Determine the [x, y] coordinate at the center of the cell enclosing the given text.  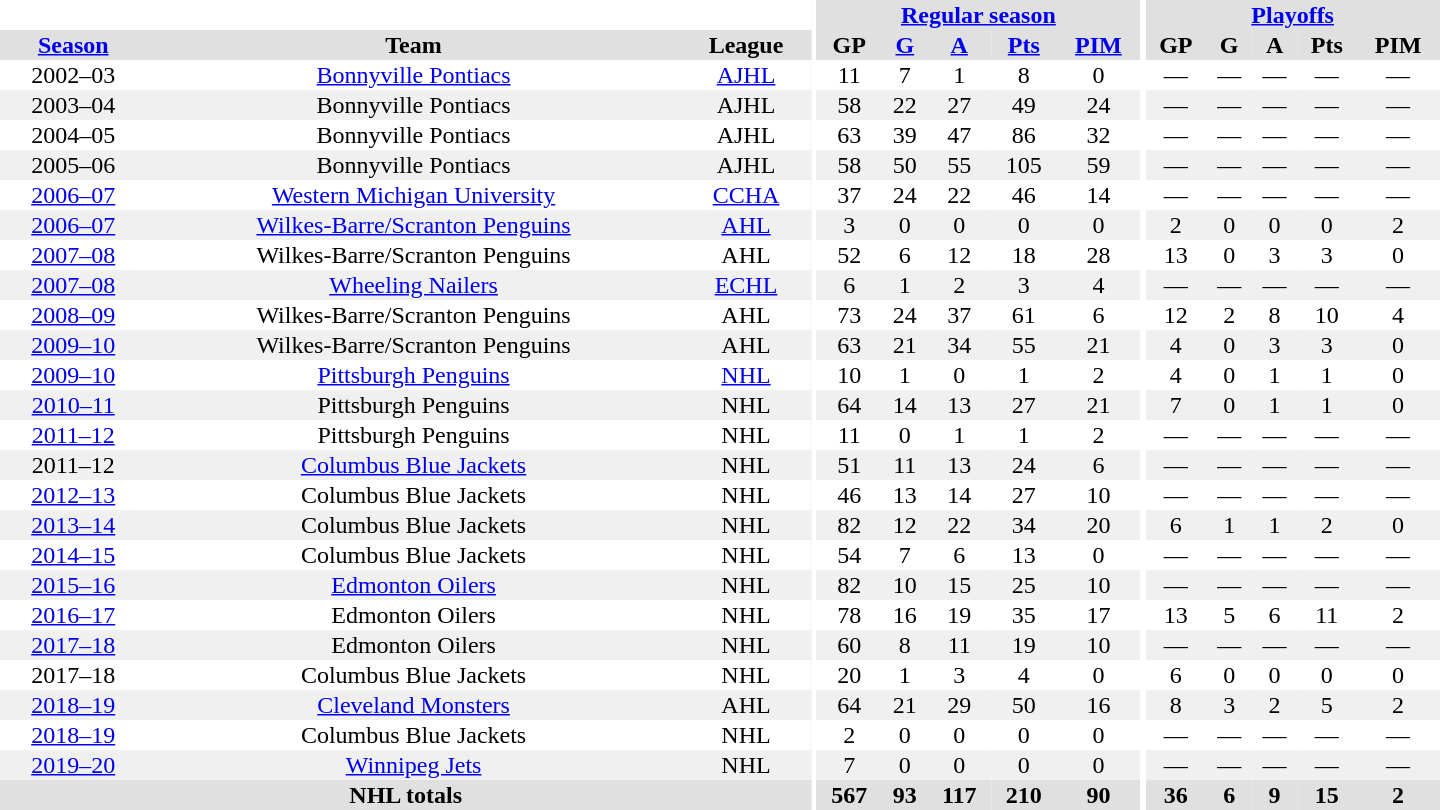
Team [413, 45]
47 [960, 135]
90 [1099, 795]
2002–03 [73, 75]
2008–09 [73, 315]
52 [849, 255]
73 [849, 315]
2019–20 [73, 765]
117 [960, 795]
Cleveland Monsters [413, 705]
93 [904, 795]
2004–05 [73, 135]
2015–16 [73, 585]
2012–13 [73, 495]
567 [849, 795]
NHL totals [406, 795]
2013–14 [73, 525]
35 [1024, 615]
60 [849, 645]
78 [849, 615]
25 [1024, 585]
29 [960, 705]
9 [1274, 795]
17 [1099, 615]
59 [1099, 165]
Regular season [978, 15]
ECHL [746, 285]
61 [1024, 315]
Western Michigan University [413, 195]
54 [849, 555]
2010–11 [73, 405]
Playoffs [1292, 15]
2016–17 [73, 615]
28 [1099, 255]
Wheeling Nailers [413, 285]
36 [1176, 795]
Season [73, 45]
32 [1099, 135]
2003–04 [73, 105]
86 [1024, 135]
League [746, 45]
105 [1024, 165]
2014–15 [73, 555]
2005–06 [73, 165]
39 [904, 135]
Winnipeg Jets [413, 765]
51 [849, 465]
18 [1024, 255]
CCHA [746, 195]
210 [1024, 795]
49 [1024, 105]
